Locate the cell with the specified text and output its (X, Y) center coordinate. 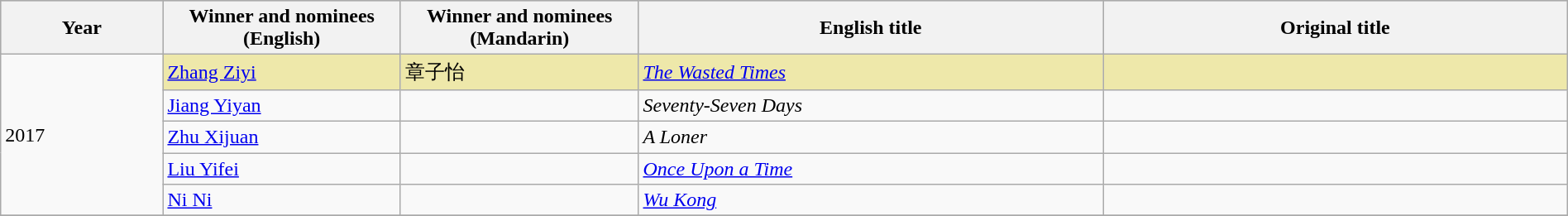
Zhu Xijuan (282, 137)
Seventy-Seven Days (871, 105)
Original title (1336, 28)
Winner and nominees(Mandarin) (519, 28)
Year (82, 28)
Wu Kong (871, 200)
章子怡 (519, 73)
Ni Ni (282, 200)
A Loner (871, 137)
Winner and nominees(English) (282, 28)
Liu Yifei (282, 168)
The Wasted Times (871, 73)
Once Upon a Time (871, 168)
English title (871, 28)
2017 (82, 136)
Zhang Ziyi (282, 73)
Jiang Yiyan (282, 105)
